Determine the [x, y] coordinate at the center of the cell enclosing the given text.  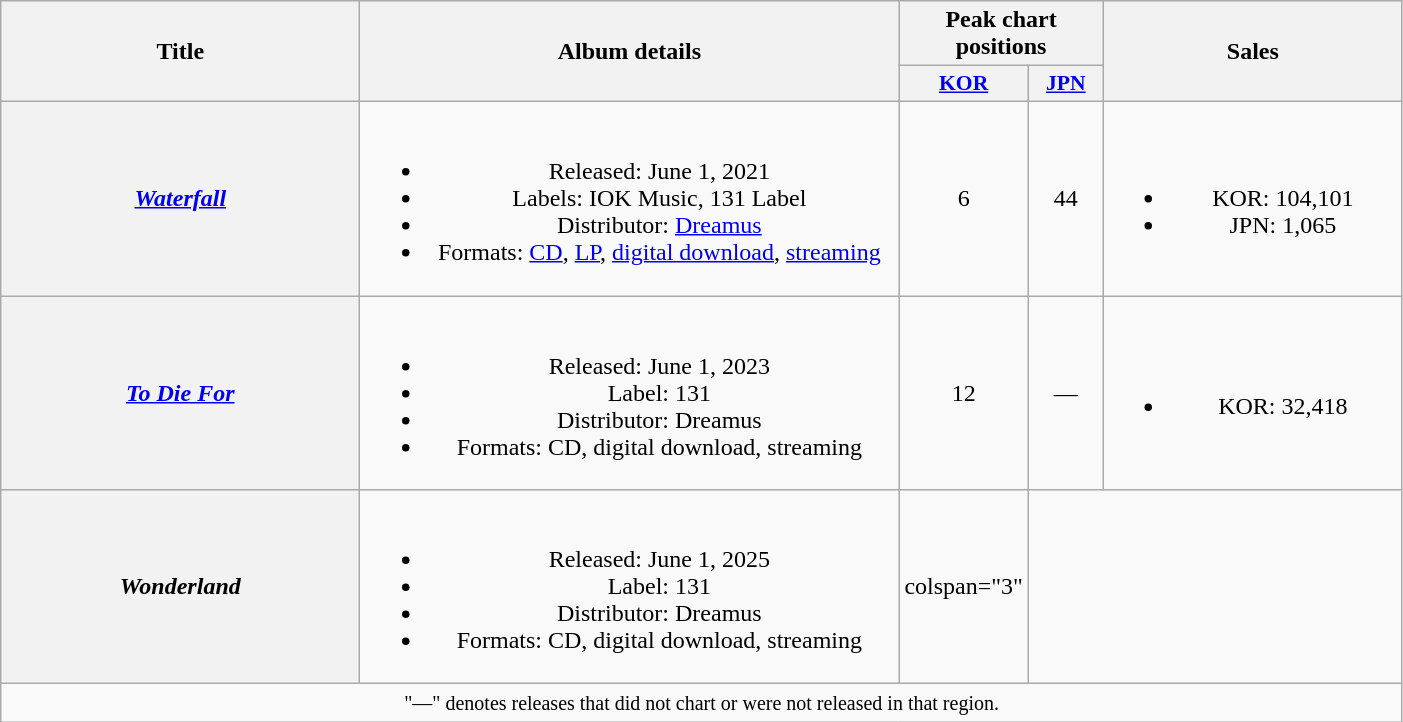
Peak chart positions [1001, 34]
Released: June 1, 2025Label: 131Distributor: DreamusFormats: CD, digital download, streaming [630, 587]
colspan="3" [964, 587]
44 [1066, 198]
6 [964, 198]
Title [180, 52]
12 [964, 393]
Wonderland [180, 587]
JPN [1066, 84]
KOR: 104,101JPN: 1,065 [1252, 198]
Released: June 1, 2023Label: 131Distributor: DreamusFormats: CD, digital download, streaming [630, 393]
"—" denotes releases that did not chart or were not released in that region. [702, 703]
Sales [1252, 52]
KOR: 32,418 [1252, 393]
To Die For [180, 393]
— [1066, 393]
Released: June 1, 2021Labels: IOK Music, 131 LabelDistributor: DreamusFormats: CD, LP, digital download, streaming [630, 198]
KOR [964, 84]
Waterfall [180, 198]
Album details [630, 52]
